Find where the given text appears and provide that cell's center as (x, y) coordinate. 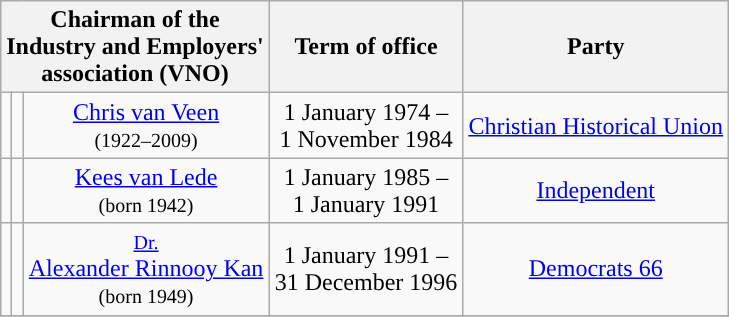
Party (596, 47)
Chairman of the Industry and Employers' association (VNO) (135, 47)
Democrats 66 (596, 269)
1 January 1991 – 31 December 1996 (366, 269)
Independent (596, 190)
1 January 1985 – 1 January 1991 (366, 190)
Dr. Alexander Rinnooy Kan (born 1949) (146, 269)
Chris van Veen (1922–2009) (146, 126)
1 January 1974 – 1 November 1984 (366, 126)
Christian Historical Union (596, 126)
Term of office (366, 47)
Kees van Lede (born 1942) (146, 190)
